Scan for the cell matching the given text and deliver its [x, y] coordinate at center. 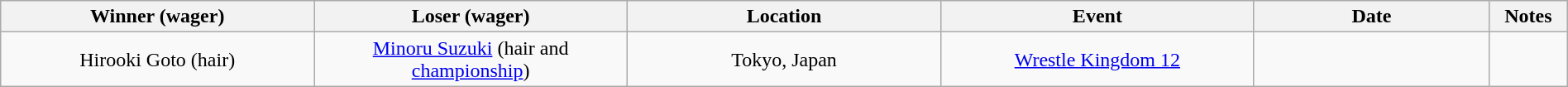
Wrestle Kingdom 12 [1097, 60]
Winner (wager) [157, 17]
Event [1097, 17]
Location [784, 17]
Notes [1528, 17]
Date [1371, 17]
Minoru Suzuki (hair and championship) [471, 60]
Loser (wager) [471, 17]
Hirooki Goto (hair) [157, 60]
Tokyo, Japan [784, 60]
